From the cell containing the given text, extract its center point as [x, y] coordinate. 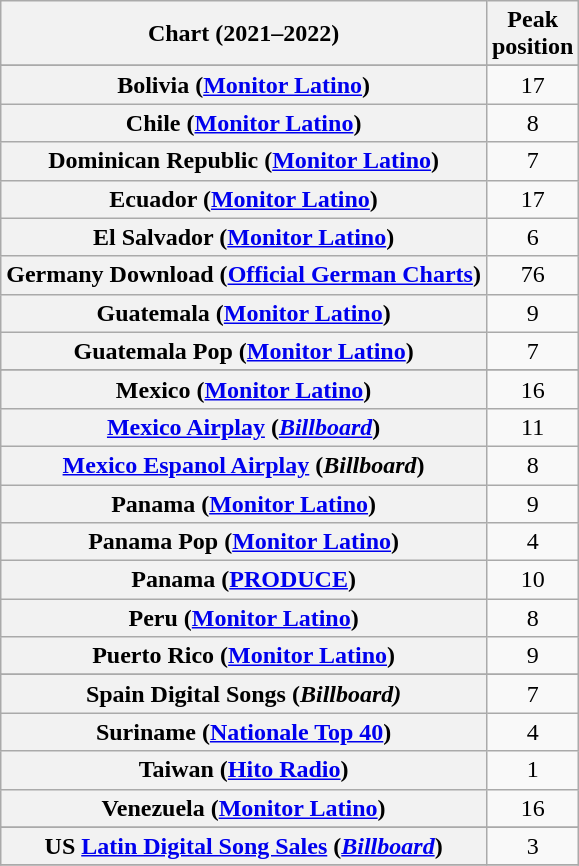
Panama (Monitor Latino) [244, 503]
Panama Pop (Monitor Latino) [244, 542]
Mexico Espanol Airplay (Billboard) [244, 465]
Panama (PRODUCE) [244, 580]
76 [532, 275]
Mexico (Monitor Latino) [244, 389]
Peru (Monitor Latino) [244, 618]
Puerto Rico (Monitor Latino) [244, 656]
10 [532, 580]
Peakposition [532, 34]
Spain Digital Songs (Billboard) [244, 694]
Venezuela (Monitor Latino) [244, 808]
Suriname (Nationale Top 40) [244, 732]
11 [532, 427]
Dominican Republic (Monitor Latino) [244, 161]
6 [532, 237]
Guatemala (Monitor Latino) [244, 313]
US Latin Digital Song Sales (Billboard) [244, 846]
Bolivia (Monitor Latino) [244, 85]
Guatemala Pop (Monitor Latino) [244, 351]
Chart (2021–2022) [244, 34]
1 [532, 770]
El Salvador (Monitor Latino) [244, 237]
3 [532, 846]
Mexico Airplay (Billboard) [244, 427]
Ecuador (Monitor Latino) [244, 199]
Taiwan (Hito Radio) [244, 770]
Chile (Monitor Latino) [244, 123]
Germany Download (Official German Charts) [244, 275]
